For the text-containing cell, return its midpoint in (X, Y) coordinate format. 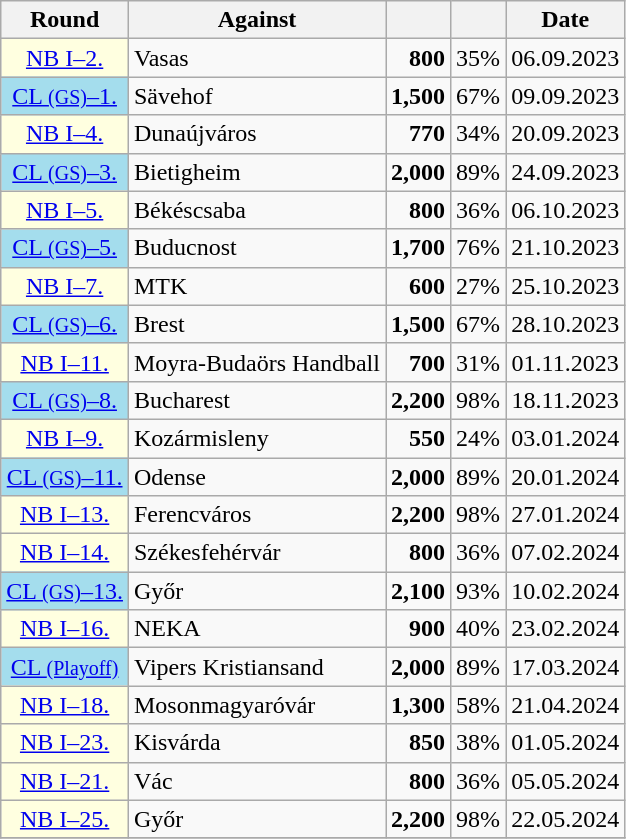
24.09.2023 (566, 172)
Kozármisleny (256, 438)
06.09.2023 (566, 58)
900 (418, 629)
Date (566, 20)
1,300 (418, 705)
09.09.2023 (566, 96)
CL (GS)–3. (65, 172)
NB I–18. (65, 705)
Ferencváros (256, 515)
18.11.2023 (566, 400)
CL (GS)–1. (65, 96)
Against (256, 20)
1,700 (418, 248)
550 (418, 438)
NB I–16. (65, 629)
35% (478, 58)
NB I–11. (65, 362)
58% (478, 705)
NB I–9. (65, 438)
10.02.2024 (566, 591)
Brest (256, 324)
01.05.2024 (566, 743)
23.02.2024 (566, 629)
20.01.2024 (566, 477)
Moyra-Budaörs Handball (256, 362)
27.01.2024 (566, 515)
21.10.2023 (566, 248)
700 (418, 362)
40% (478, 629)
NB I–7. (65, 286)
CL (GS)–5. (65, 248)
NB I–21. (65, 781)
Mosonmagyaróvár (256, 705)
Bietigheim (256, 172)
28.10.2023 (566, 324)
Vác (256, 781)
34% (478, 134)
770 (418, 134)
NB I–5. (65, 210)
NB I–13. (65, 515)
17.03.2024 (566, 667)
Vasas (256, 58)
NB I–23. (65, 743)
CL (GS)–6. (65, 324)
Sävehof (256, 96)
Odense (256, 477)
Vipers Kristiansand (256, 667)
CL (GS)–8. (65, 400)
Székesfehérvár (256, 553)
NB I–4. (65, 134)
21.04.2024 (566, 705)
24% (478, 438)
06.10.2023 (566, 210)
Békéscsaba (256, 210)
25.10.2023 (566, 286)
03.01.2024 (566, 438)
20.09.2023 (566, 134)
Kisvárda (256, 743)
600 (418, 286)
CL (Playoff) (65, 667)
38% (478, 743)
NB I–25. (65, 819)
NB I–14. (65, 553)
Buducnost (256, 248)
NEKA (256, 629)
NB I–2. (65, 58)
Dunaújváros (256, 134)
31% (478, 362)
Bucharest (256, 400)
05.05.2024 (566, 781)
07.02.2024 (566, 553)
01.11.2023 (566, 362)
2,100 (418, 591)
MTK (256, 286)
Round (65, 20)
76% (478, 248)
27% (478, 286)
CL (GS)–11. (65, 477)
850 (418, 743)
CL (GS)–13. (65, 591)
93% (478, 591)
22.05.2024 (566, 819)
